From the cell containing the given text, extract its center point as (x, y) coordinate. 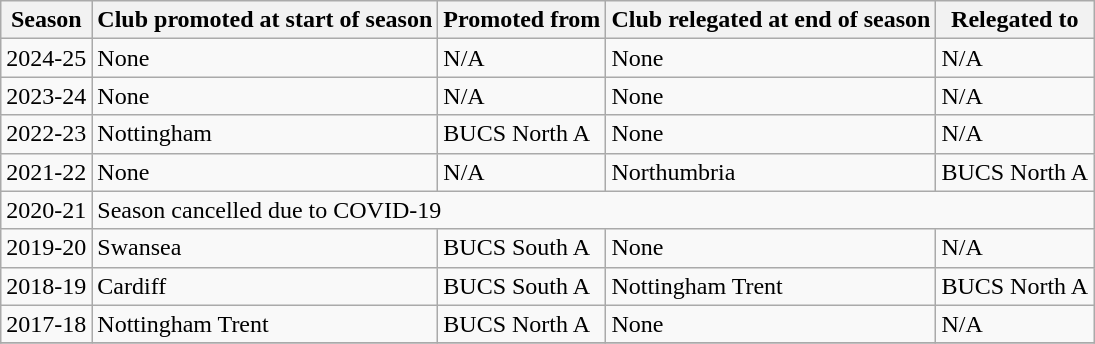
Season (46, 20)
2020-21 (46, 210)
Club promoted at start of season (265, 20)
Nottingham (265, 134)
2021-22 (46, 172)
Relegated to (1015, 20)
Northumbria (771, 172)
2017-18 (46, 324)
2024-25 (46, 58)
Promoted from (522, 20)
2022-23 (46, 134)
2019-20 (46, 248)
2023-24 (46, 96)
Swansea (265, 248)
Season cancelled due to COVID-19 (593, 210)
Club relegated at end of season (771, 20)
Cardiff (265, 286)
2018-19 (46, 286)
